Identify which cell holds the provided text, then report its [x, y] central coordinate. 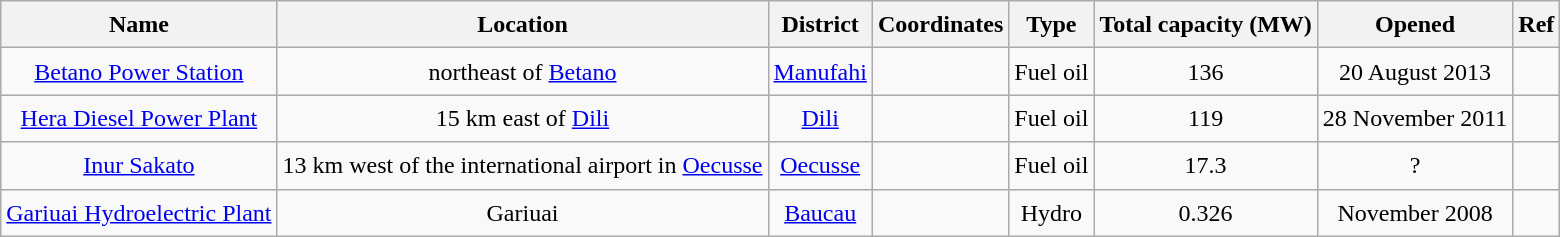
Gariuai Hydroelectric Plant [139, 212]
Oecusse [820, 166]
Dili [820, 118]
17.3 [1206, 166]
13 km west of the international airport in Oecusse [522, 166]
Hydro [1052, 212]
Opened [1414, 24]
Manufahi [820, 72]
20 August 2013 [1414, 72]
Type [1052, 24]
Betano Power Station [139, 72]
136 [1206, 72]
0.326 [1206, 212]
Gariuai [522, 212]
Coordinates [940, 24]
Inur Sakato [139, 166]
15 km east of Dili [522, 118]
Hera Diesel Power Plant [139, 118]
119 [1206, 118]
Name [139, 24]
Total capacity (MW) [1206, 24]
Ref [1536, 24]
28 November 2011 [1414, 118]
? [1414, 166]
Location [522, 24]
November 2008 [1414, 212]
Baucau [820, 212]
District [820, 24]
northeast of Betano [522, 72]
